Identify which cell holds the provided text, then report its (x, y) central coordinate. 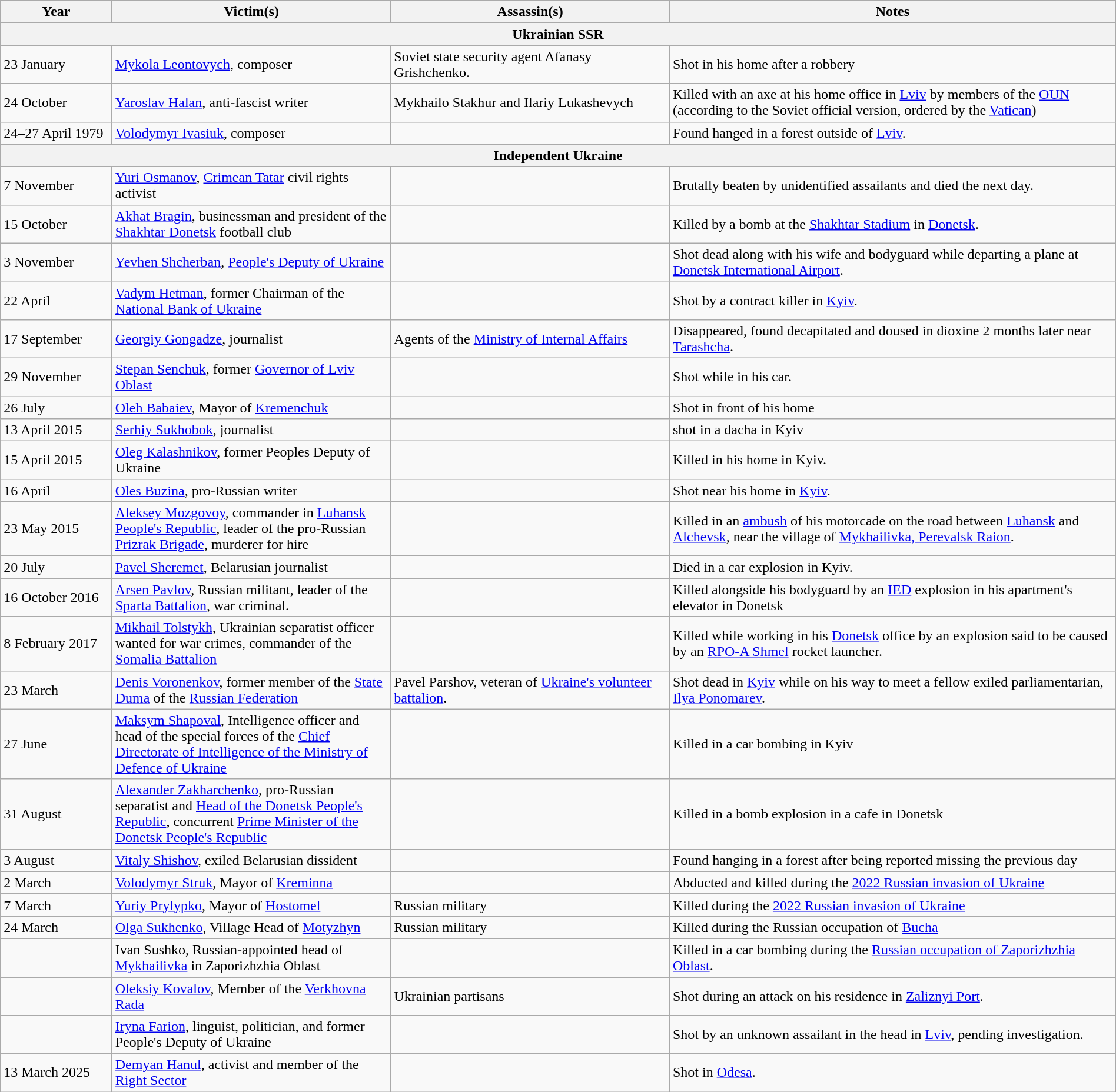
Serhiy Sukhobok, journalist (251, 430)
Died in a car explosion in Kyiv. (892, 567)
20 July (57, 567)
Killed alongside his bodyguard by an IED explosion in his apartment's elevator in Donetsk (892, 598)
Shot by a contract killer in Kyiv. (892, 300)
Volodymyr Ivasiuk, composer (251, 133)
7 November (57, 186)
Iryna Farion, linguist, politician, and former People's Deputy of Ukraine (251, 1034)
8 February 2017 (57, 644)
Yaroslav Halan, anti-fascist writer (251, 102)
Killed during the 2022 Russian invasion of Ukraine (892, 905)
Mikhail Tolstykh, Ukrainian separatist officer wanted for war crimes, commander of the Somalia Battalion (251, 644)
22 April (57, 300)
Shot in front of his home (892, 408)
Soviet state security agent Afanasy Grishchenko. (530, 65)
13 April 2015 (57, 430)
3 August (57, 860)
Yuri Osmanov, Crimean Tatar civil rights activist (251, 186)
Oleh Babaiev, Mayor of Kremenchuk (251, 408)
Oles Buzina, pro-Russian writer (251, 491)
Shot during an attack on his residence in Zaliznyi Port. (892, 996)
Abducted and killed during the 2022 Russian invasion of Ukraine (892, 883)
Killed in an ambush of his motorcade on the road between Luhansk and Alchevsk, near the village of Mykhailivka, Perevalsk Raion. (892, 529)
Shot in his home after a robbery (892, 65)
24 March (57, 927)
Mykhailo Stakhur and Ilariy Lukashevych (530, 102)
Aleksey Mozgovoy, commander in Luhansk People's Republic, leader of the pro-Russian Prizrak Brigade, murderer for hire (251, 529)
Vitaly Shishov, exiled Belarusian dissident (251, 860)
Killed with an axe at his home office in Lviv by members of the OUN (according to the Soviet official version, ordered by the Vatican) (892, 102)
Killed during the Russian occupation of Bucha (892, 927)
24–27 April 1979 (57, 133)
Shot dead in Kyiv while on his way to meet a fellow exiled parliamentarian, Ilya Ponomarev. (892, 690)
Ukrainian SSR (558, 34)
17 September (57, 339)
Alexander Zakharchenko, pro-Russian separatist and Head of the Donetsk People's Republic, concurrent Prime Minister of the Donetsk People's Republic (251, 814)
Olga Sukhenko, Village Head of Motyzhyn (251, 927)
Killed in a bomb explosion in a cafe in Donetsk (892, 814)
Arsen Pavlov, Russian militant, leader of the Sparta Battalion, war criminal. (251, 598)
23 January (57, 65)
23 May 2015 (57, 529)
Disappeared, found decapitated and doused in dioxine 2 months later near Tarashcha. (892, 339)
Shot near his home in Kyiv. (892, 491)
Ukrainian partisans (530, 996)
16 April (57, 491)
Ivan Sushko, Russian-appointed head of Mykhailivka in Zaporizhzhia Oblast (251, 958)
Agents of the Ministry of Internal Affairs (530, 339)
Killed in a car bombing in Kyiv (892, 744)
Killed in his home in Kyiv. (892, 460)
Oleg Kalashnikov, former Peoples Deputy of Ukraine (251, 460)
Maksym Shapoval, Intelligence officer and head of the special forces of the Chief Directorate of Intelligence of the Ministry of Defence of Ukraine (251, 744)
3 November (57, 262)
Mykola Leontovych, composer (251, 65)
Killed while working in his Donetsk office by an explosion said to be caused by an RPO-A Shmel rocket launcher. (892, 644)
7 March (57, 905)
Pavel Parshov, veteran of Ukraine's volunteer battalion. (530, 690)
24 October (57, 102)
Shot in Odesa. (892, 1073)
Notes (892, 12)
Killed by a bomb at the Shakhtar Stadium in Donetsk. (892, 224)
Volodymyr Struk, Mayor of Kreminna (251, 883)
26 July (57, 408)
Yuriy Prylypko, Mayor of Hostomel (251, 905)
Found hanging in a forest after being reported missing the previous day (892, 860)
23 March (57, 690)
Year (57, 12)
15 April 2015 (57, 460)
Georgiy Gongadze, journalist (251, 339)
16 October 2016 (57, 598)
Akhat Bragin, businessman and president of the Shakhtar Donetsk football club (251, 224)
Stepan Senchuk, former Governor of Lviv Oblast (251, 377)
Found hanged in a forest outside of Lviv. (892, 133)
15 October (57, 224)
Demyan Hanul, activist and member of the Right Sector (251, 1073)
Pavel Sheremet, Belarusian journalist (251, 567)
31 August (57, 814)
Shot dead along with his wife and bodyguard while departing a plane at Donetsk International Airport. (892, 262)
Independent Ukraine (558, 155)
Shot by an unknown assailant in the head in Lviv, pending investigation. (892, 1034)
2 March (57, 883)
Killed in a car bombing during the Russian occupation of Zaporizhzhia Oblast. (892, 958)
Oleksiy Kovalov, Member of the Verkhovna Rada (251, 996)
Assassin(s) (530, 12)
13 March 2025 (57, 1073)
29 November (57, 377)
27 June (57, 744)
Victim(s) (251, 12)
Shot while in his car. (892, 377)
shot in a dacha in Kyiv (892, 430)
Yevhen Shcherban, People's Deputy of Ukraine (251, 262)
Brutally beaten by unidentified assailants and died the next day. (892, 186)
Vadym Hetman, former Chairman of the National Bank of Ukraine (251, 300)
Denis Voronenkov, former member of the State Duma of the Russian Federation (251, 690)
